Search for the cell housing the specified text and yield its [x, y] center coordinate. 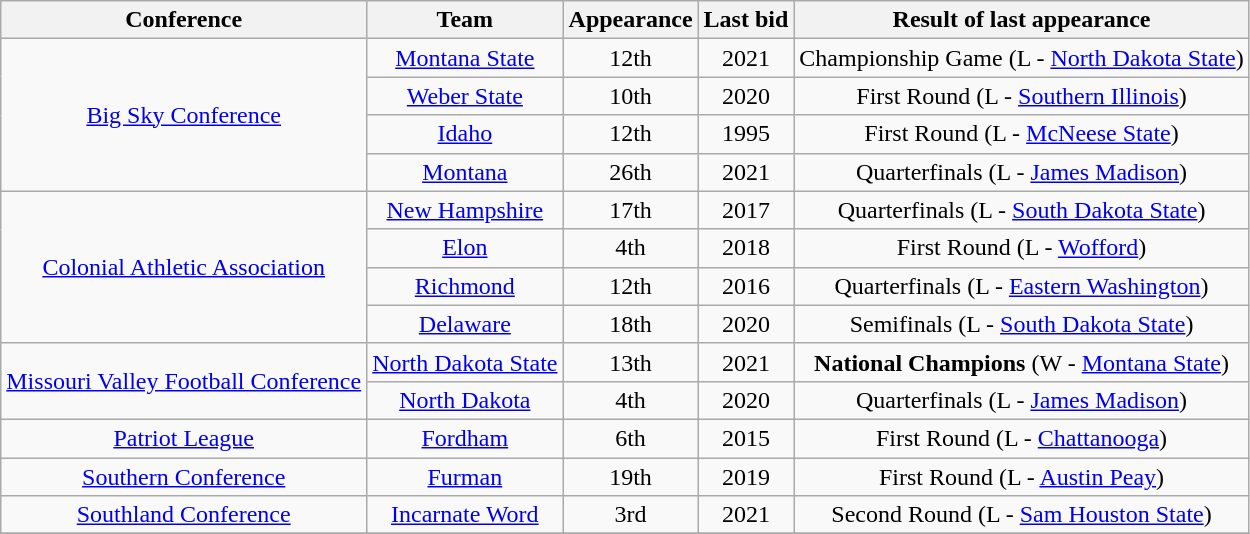
10th [630, 96]
Idaho [465, 134]
Elon [465, 248]
3rd [630, 515]
Montana State [465, 58]
Fordham [465, 438]
26th [630, 172]
Incarnate Word [465, 515]
New Hampshire [465, 210]
13th [630, 362]
Team [465, 20]
17th [630, 210]
Semifinals (L - South Dakota State) [1022, 324]
Quarterfinals (L - South Dakota State) [1022, 210]
Richmond [465, 286]
Second Round (L - Sam Houston State) [1022, 515]
First Round (L - Chattanooga) [1022, 438]
Weber State [465, 96]
2019 [746, 477]
Delaware [465, 324]
2018 [746, 248]
2015 [746, 438]
6th [630, 438]
Missouri Valley Football Conference [184, 381]
2017 [746, 210]
National Champions (W - Montana State) [1022, 362]
Montana [465, 172]
North Dakota State [465, 362]
North Dakota [465, 400]
Furman [465, 477]
Result of last appearance [1022, 20]
1995 [746, 134]
Southern Conference [184, 477]
Conference [184, 20]
Appearance [630, 20]
19th [630, 477]
Last bid [746, 20]
Southland Conference [184, 515]
First Round (L - Austin Peay) [1022, 477]
First Round (L - Wofford) [1022, 248]
Big Sky Conference [184, 115]
Colonial Athletic Association [184, 267]
Quarterfinals (L - Eastern Washington) [1022, 286]
2016 [746, 286]
18th [630, 324]
First Round (L - Southern Illinois) [1022, 96]
First Round (L - McNeese State) [1022, 134]
Patriot League [184, 438]
Championship Game (L - North Dakota State) [1022, 58]
